For the text-containing cell, return its midpoint in (X, Y) coordinate format. 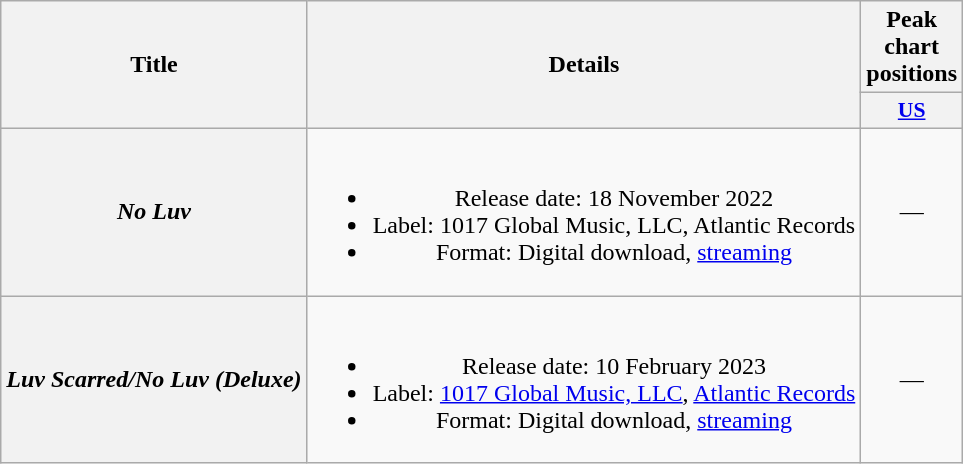
Release date: 18 November 2022Label: 1017 Global Music, LLC, Atlantic RecordsFormat: Digital download, streaming (584, 212)
Details (584, 65)
Release date: 10 February 2023Label: 1017 Global Music, LLC, Atlantic RecordsFormat: Digital download, streaming (584, 380)
No Luv (154, 212)
US (912, 111)
Peak chart positions (912, 47)
Luv Scarred/No Luv (Deluxe) (154, 380)
Title (154, 65)
